Extract the [X, Y] coordinate from the center of the cell holding the provided text.  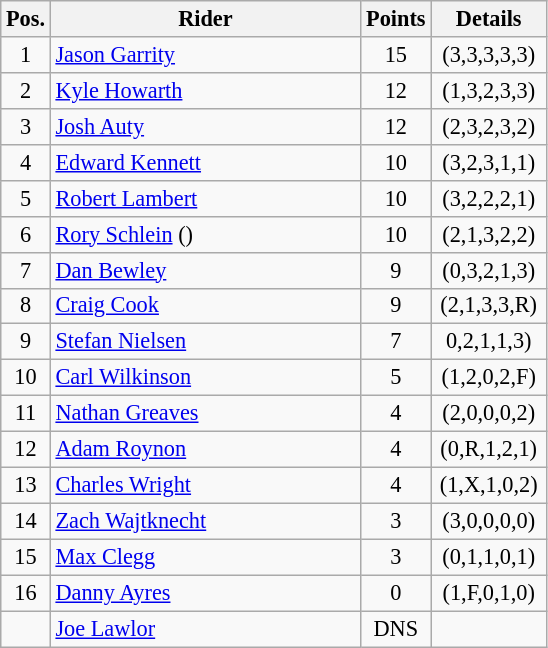
14 [26, 521]
13 [26, 485]
(1,2,0,2,F) [488, 378]
(3,0,0,0,0) [488, 521]
(0,R,1,2,1) [488, 450]
(1,X,1,0,2) [488, 485]
Rory Schlein () [205, 234]
(0,1,1,0,1) [488, 557]
(0,3,2,1,3) [488, 270]
Dan Bewley [205, 270]
(2,1,3,3,R) [488, 306]
Craig Cook [205, 306]
(3,2,2,2,1) [488, 198]
Nathan Greaves [205, 414]
(2,1,3,2,2) [488, 234]
(1,3,2,3,3) [488, 90]
Josh Auty [205, 126]
(3,3,3,3,3) [488, 55]
Points [396, 19]
16 [26, 593]
Stefan Nielsen [205, 342]
0,2,1,1,3) [488, 342]
1 [26, 55]
(2,3,2,3,2) [488, 126]
Adam Roynon [205, 450]
8 [26, 306]
11 [26, 414]
Jason Garrity [205, 55]
Joe Lawlor [205, 629]
Details [488, 19]
Rider [205, 19]
(2,0,0,0,2) [488, 414]
Max Clegg [205, 557]
Zach Wajtknecht [205, 521]
Robert Lambert [205, 198]
2 [26, 90]
DNS [396, 629]
Carl Wilkinson [205, 378]
Charles Wright [205, 485]
Kyle Howarth [205, 90]
(1,F,0,1,0) [488, 593]
0 [396, 593]
(3,2,3,1,1) [488, 162]
Edward Kennett [205, 162]
Danny Ayres [205, 593]
6 [26, 234]
Pos. [26, 19]
